Search for the cell housing the specified text and yield its [X, Y] center coordinate. 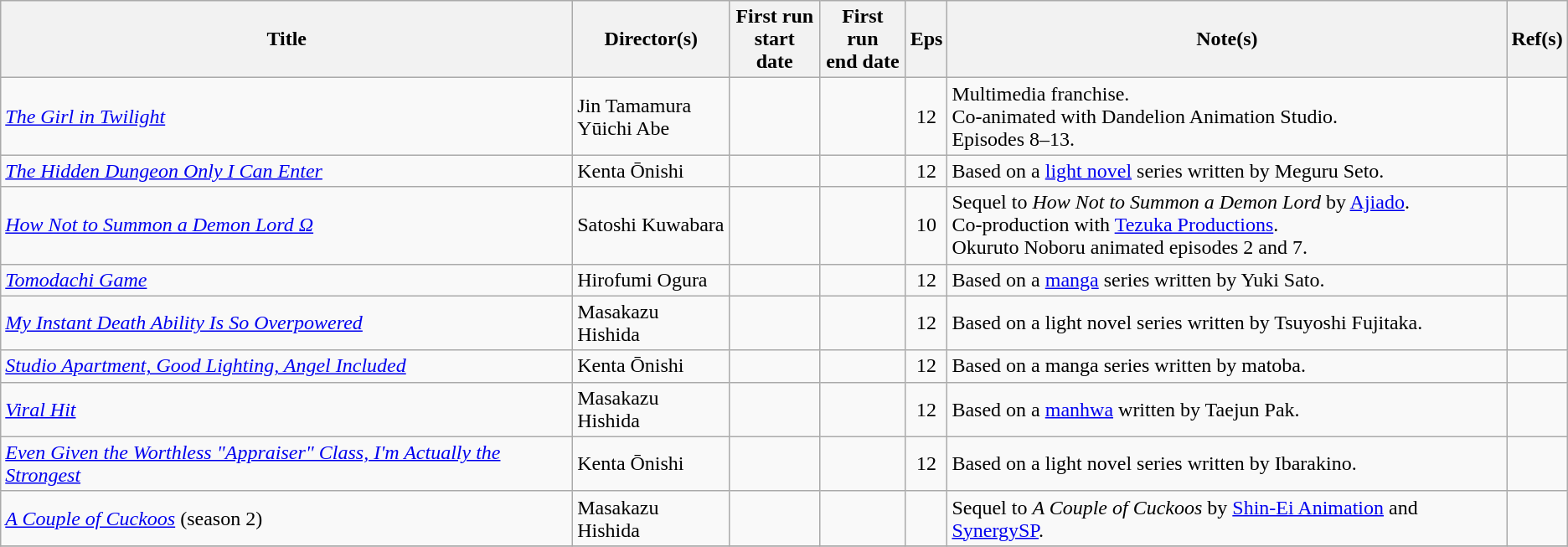
Sequel to How Not to Summon a Demon Lord by Ajiado.Co-production with Tezuka Productions.Okuruto Noboru animated episodes 2 and 7. [1227, 225]
First runend date [863, 39]
The Girl in Twilight [286, 116]
Director(s) [652, 39]
Based on a light novel series written by Meguru Seto. [1227, 171]
Based on a light novel series written by Tsuyoshi Fujitaka. [1227, 323]
Eps [926, 39]
My Instant Death Ability Is So Overpowered [286, 323]
Even Given the Worthless "Appraiser" Class, I'm Actually the Strongest [286, 464]
Hirofumi Ogura [652, 280]
Tomodachi Game [286, 280]
Based on a manga series written by Yuki Sato. [1227, 280]
Sequel to A Couple of Cuckoos by Shin-Ei Animation and SynergySP. [1227, 518]
Based on a light novel series written by Ibarakino. [1227, 464]
A Couple of Cuckoos (season 2) [286, 518]
Satoshi Kuwabara [652, 225]
Title [286, 39]
The Hidden Dungeon Only I Can Enter [286, 171]
First runstart date [775, 39]
Based on a manhwa written by Taejun Pak. [1227, 409]
Based on a manga series written by matoba. [1227, 366]
Jin TamamuraYūichi Abe [652, 116]
Note(s) [1227, 39]
10 [926, 225]
Multimedia franchise.Co-animated with Dandelion Animation Studio.Episodes 8–13. [1227, 116]
Studio Apartment, Good Lighting, Angel Included [286, 366]
How Not to Summon a Demon Lord Ω [286, 225]
Viral Hit [286, 409]
Ref(s) [1537, 39]
